Detect which cell encompasses the target text, then output its (x, y) center coordinate. 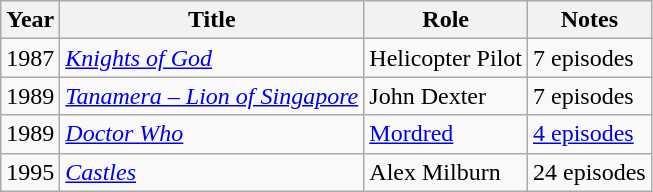
John Dexter (446, 96)
24 episodes (590, 172)
Title (212, 20)
Notes (590, 20)
Castles (212, 172)
1987 (30, 58)
Year (30, 20)
Role (446, 20)
Alex Milburn (446, 172)
Tanamera – Lion of Singapore (212, 96)
4 episodes (590, 134)
1995 (30, 172)
Mordred (446, 134)
Helicopter Pilot (446, 58)
Doctor Who (212, 134)
Knights of God (212, 58)
